Determine the [x, y] coordinate at the center of the cell enclosing the given text.  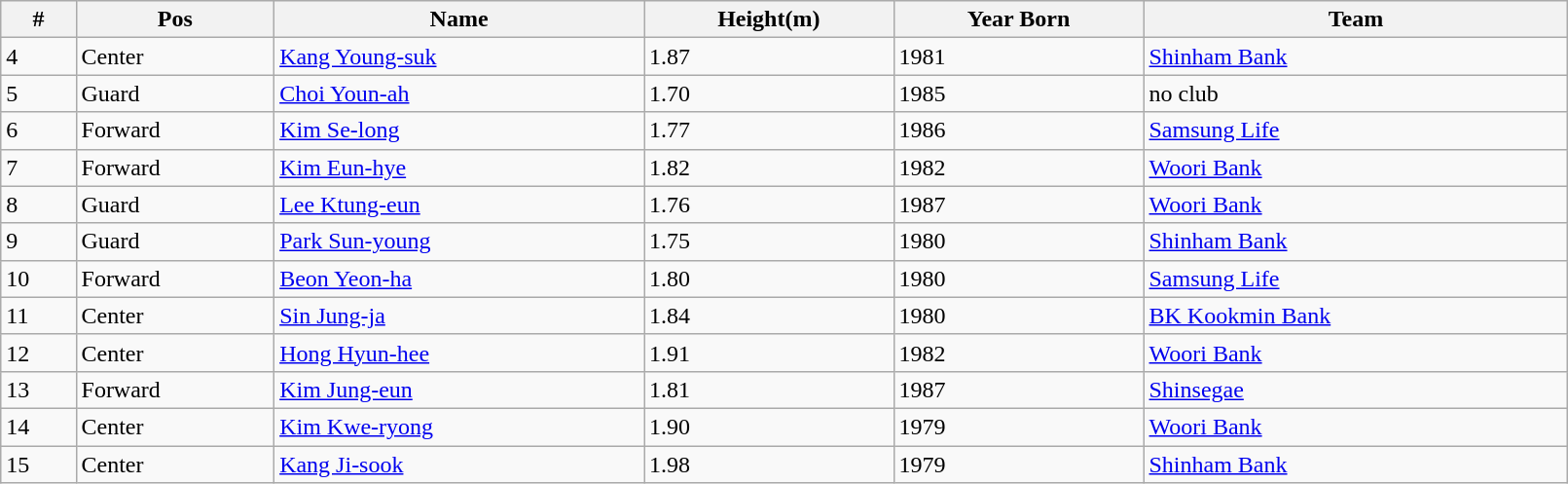
Kim Eun-hye [459, 168]
1.90 [769, 427]
5 [39, 93]
1985 [1018, 93]
Kang Young-suk [459, 56]
1986 [1018, 130]
Team [1356, 19]
1.84 [769, 316]
13 [39, 390]
Hong Hyun-hee [459, 353]
9 [39, 242]
no club [1356, 93]
4 [39, 56]
Lee Ktung-eun [459, 205]
Sin Jung-ja [459, 316]
Name [459, 19]
7 [39, 168]
Height(m) [769, 19]
1.98 [769, 465]
Kim Jung-eun [459, 390]
Beon Yeon-ha [459, 279]
Shinsegae [1356, 390]
1.70 [769, 93]
BK Kookmin Bank [1356, 316]
Pos [175, 19]
15 [39, 465]
Choi Youn-ah [459, 93]
12 [39, 353]
Kim Se-long [459, 130]
1.91 [769, 353]
# [39, 19]
1.81 [769, 390]
1.75 [769, 242]
1.87 [769, 56]
Year Born [1018, 19]
1981 [1018, 56]
Park Sun-young [459, 242]
1.76 [769, 205]
1.82 [769, 168]
Kang Ji-sook [459, 465]
8 [39, 205]
10 [39, 279]
6 [39, 130]
1.77 [769, 130]
14 [39, 427]
Kim Kwe-ryong [459, 427]
11 [39, 316]
1.80 [769, 279]
